Capture the cell that displays the provided text and extract its [X, Y] central coordinate. 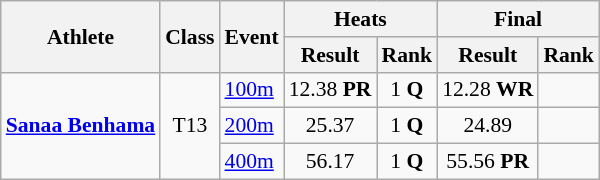
12.38 PR [330, 90]
12.28 WR [488, 90]
T13 [190, 126]
Class [190, 36]
100m [252, 90]
400m [252, 162]
Event [252, 36]
Sanaa Benhama [80, 126]
56.17 [330, 162]
Heats [360, 19]
24.89 [488, 126]
55.56 PR [488, 162]
200m [252, 126]
Athlete [80, 36]
25.37 [330, 126]
Final [518, 19]
